Determine the (X, Y) coordinate at the center of the cell enclosing the given text.  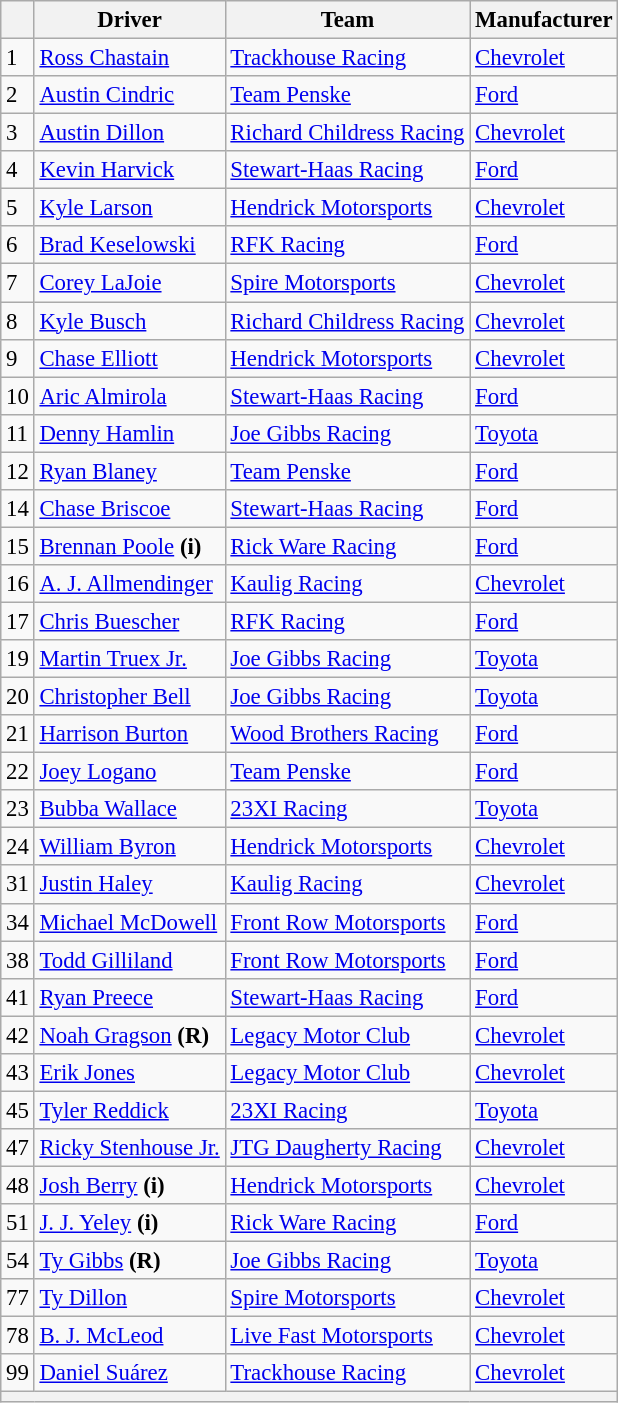
43 (18, 1073)
Kyle Larson (130, 208)
42 (18, 1035)
Tyler Reddick (130, 1110)
17 (18, 621)
14 (18, 509)
Noah Gragson (R) (130, 1035)
Christopher Bell (130, 697)
Ty Dillon (130, 1298)
41 (18, 997)
B. J. McLeod (130, 1336)
6 (18, 245)
Brad Keselowski (130, 245)
16 (18, 584)
51 (18, 1223)
7 (18, 283)
Ross Chastain (130, 58)
JTG Daugherty Racing (348, 1148)
Ricky Stenhouse Jr. (130, 1148)
34 (18, 922)
38 (18, 960)
1 (18, 58)
3 (18, 133)
24 (18, 847)
Daniel Suárez (130, 1373)
Justin Haley (130, 885)
Manufacturer (544, 20)
77 (18, 1298)
Driver (130, 20)
20 (18, 697)
22 (18, 772)
47 (18, 1148)
Live Fast Motorsports (348, 1336)
Ryan Blaney (130, 471)
45 (18, 1110)
5 (18, 208)
Wood Brothers Racing (348, 734)
8 (18, 321)
21 (18, 734)
Aric Almirola (130, 396)
Austin Dillon (130, 133)
Corey LaJoie (130, 283)
William Byron (130, 847)
Kevin Harvick (130, 170)
Ryan Preece (130, 997)
Team (348, 20)
Todd Gilliland (130, 960)
J. J. Yeley (i) (130, 1223)
Denny Hamlin (130, 433)
23 (18, 809)
10 (18, 396)
31 (18, 885)
48 (18, 1185)
78 (18, 1336)
Joey Logano (130, 772)
12 (18, 471)
Josh Berry (i) (130, 1185)
Bubba Wallace (130, 809)
2 (18, 95)
Martin Truex Jr. (130, 659)
Chris Buescher (130, 621)
Ty Gibbs (R) (130, 1261)
54 (18, 1261)
Chase Briscoe (130, 509)
Brennan Poole (i) (130, 546)
19 (18, 659)
99 (18, 1373)
11 (18, 433)
9 (18, 358)
15 (18, 546)
A. J. Allmendinger (130, 584)
Austin Cindric (130, 95)
Kyle Busch (130, 321)
Erik Jones (130, 1073)
Chase Elliott (130, 358)
Michael McDowell (130, 922)
4 (18, 170)
Harrison Burton (130, 734)
